Identify which cell holds the provided text, then report its (X, Y) central coordinate. 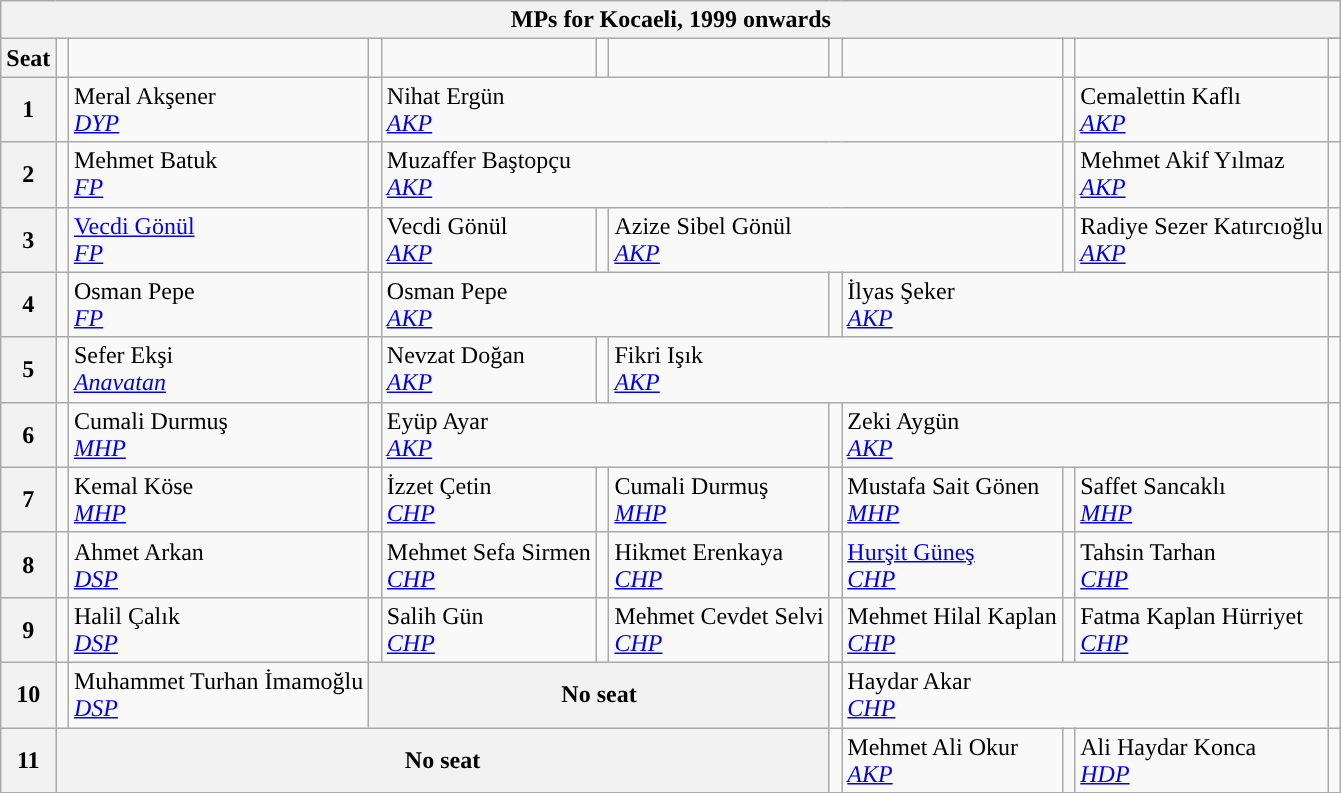
Fatma Kaplan HürriyetCHP (1202, 630)
2 (28, 174)
Muzaffer BaştopçuAKP (722, 174)
Mehmet Ali OkurAKP (952, 760)
Vecdi GönülAKP (488, 240)
Haydar Akar CHP (1086, 694)
Azize Sibel GönülAKP (836, 240)
Radiye Sezer KatırcıoğluAKP (1202, 240)
Hikmet ErenkayaCHP (719, 564)
MPs for Kocaeli, 1999 onwards (671, 20)
Tahsin TarhanCHP (1202, 564)
10 (28, 694)
Osman PepeAKP (605, 304)
Hurşit GüneşCHP (952, 564)
Meral AkşenerDYP (218, 110)
Sefer EkşiAnavatan (218, 370)
5 (28, 370)
3 (28, 240)
Cemalettin KaflıAKP (1202, 110)
1 (28, 110)
Zeki AygünAKP (1086, 434)
Seat (28, 58)
Nihat ErgünAKP (722, 110)
11 (28, 760)
Salih GünCHP (488, 630)
Mustafa Sait GönenMHP (952, 500)
Fikri IşıkAKP (968, 370)
9 (28, 630)
İlyas ŞekerAKP (1086, 304)
Ahmet ArkanDSP (218, 564)
Eyüp AyarAKP (605, 434)
4 (28, 304)
Halil ÇalıkDSP (218, 630)
Mehmet Cevdet SelviCHP (719, 630)
7 (28, 500)
Osman PepeFP (218, 304)
Mehmet Akif YılmazAKP (1202, 174)
Mehmet Hilal Kaplan CHP (952, 630)
6 (28, 434)
Mehmet BatukFP (218, 174)
Muhammet Turhan İmamoğluDSP (218, 694)
Kemal KöseMHP (218, 500)
Mehmet Sefa SirmenCHP (488, 564)
Vecdi GönülFP (218, 240)
Nevzat DoğanAKP (488, 370)
Saffet SancaklıMHP (1202, 500)
İzzet ÇetinCHP (488, 500)
8 (28, 564)
Ali Haydar KoncaHDP (1202, 760)
